Locate the cell with the specified text and output its (X, Y) center coordinate. 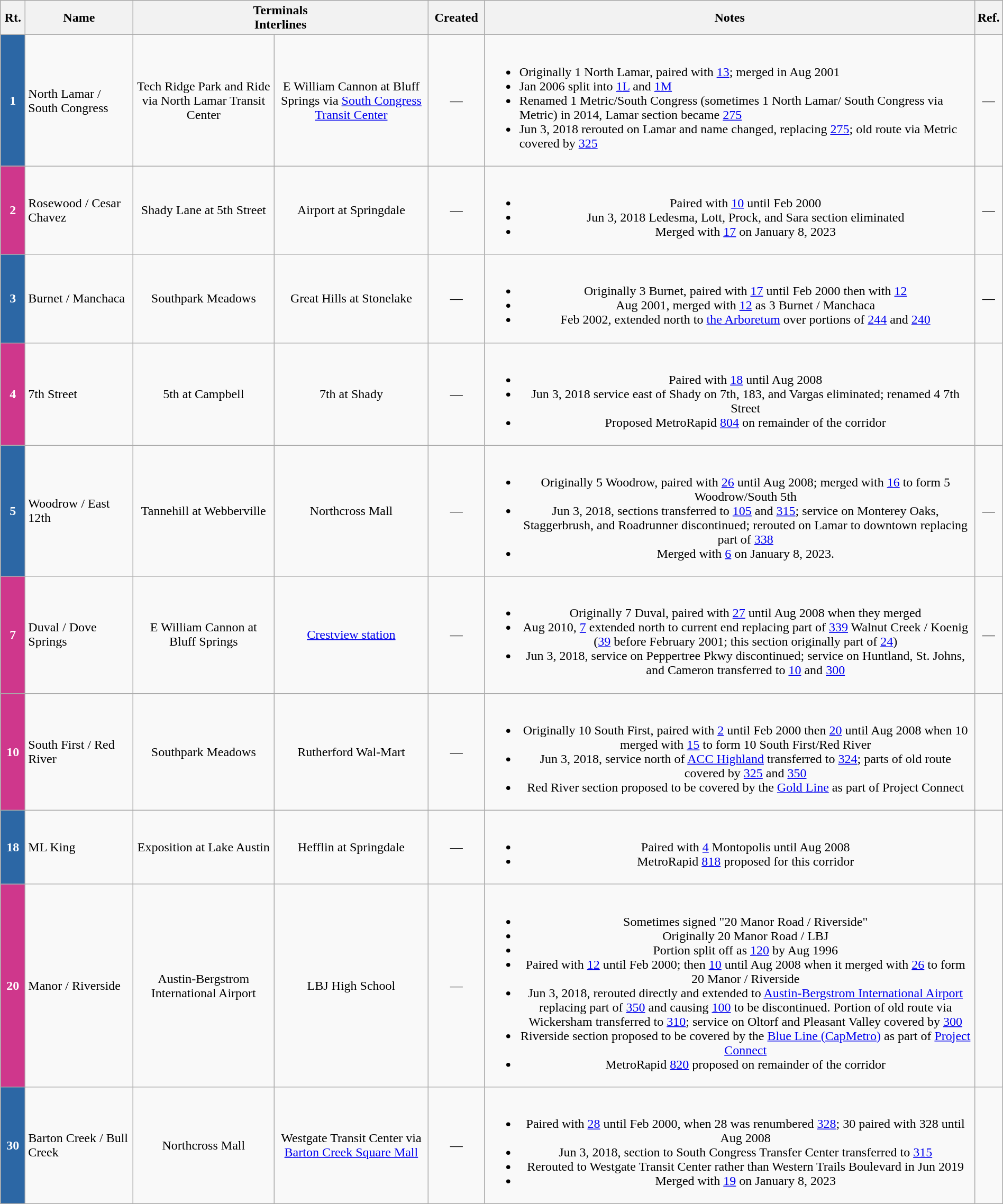
Tech Ridge Park and Ride via North Lamar Transit Center (204, 100)
Exposition at Lake Austin (204, 847)
Ref. (988, 18)
10 (13, 752)
5th at Campbell (204, 394)
North Lamar / South Congress (79, 100)
Name (79, 18)
TerminalsInterlines (280, 18)
Rosewood / Cesar Chavez (79, 210)
Manor / Riverside (79, 986)
ML King (79, 847)
Created (456, 18)
5 (13, 511)
LBJ High School (351, 986)
Tannehill at Webberville (204, 511)
30 (13, 1145)
Shady Lane at 5th Street (204, 210)
E William Cannon at Bluff Springs via South Congress Transit Center (351, 100)
20 (13, 986)
2 (13, 210)
Barton Creek / Bull Creek (79, 1145)
Rt. (13, 18)
Hefflin at Springdale (351, 847)
Duval / Dove Springs (79, 635)
Great Hills at Stonelake (351, 298)
Woodrow / East 12th (79, 511)
Crestview station (351, 635)
Burnet / Manchaca (79, 298)
Austin-Bergstrom International Airport (204, 986)
Airport at Springdale (351, 210)
Paired with 10 until Feb 2000Jun 3, 2018 Ledesma, Lott, Prock, and Sara section eliminatedMerged with 17 on January 8, 2023 (730, 210)
3 (13, 298)
South First / Red River (79, 752)
18 (13, 847)
1 (13, 100)
E William Cannon at Bluff Springs (204, 635)
Paired with 4 Montopolis until Aug 2008MetroRapid 818 proposed for this corridor (730, 847)
4 (13, 394)
Notes (730, 18)
Westgate Transit Center via Barton Creek Square Mall (351, 1145)
7th at Shady (351, 394)
7th Street (79, 394)
Rutherford Wal-Mart (351, 752)
7 (13, 635)
